From the cell containing the given text, extract its center point as [X, Y] coordinate. 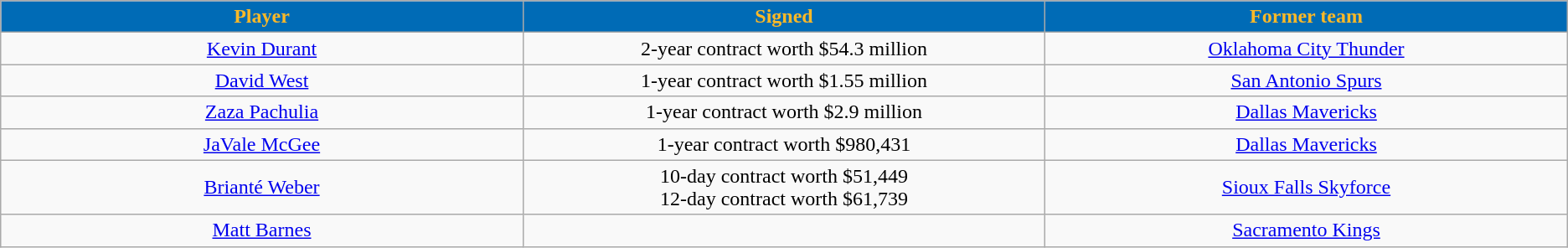
Oklahoma City Thunder [1307, 49]
Signed [784, 17]
Sacramento Kings [1307, 230]
2-year contract worth $54.3 million [784, 49]
David West [261, 80]
Player [261, 17]
1-year contract worth $1.55 million [784, 80]
Sioux Falls Skyforce [1307, 188]
Kevin Durant [261, 49]
Brianté Weber [261, 188]
1-year contract worth $980,431 [784, 144]
Zaza Pachulia [261, 112]
Matt Barnes [261, 230]
JaVale McGee [261, 144]
10-day contract worth $51,44912-day contract worth $61,739 [784, 188]
Former team [1307, 17]
1-year contract worth $2.9 million [784, 112]
San Antonio Spurs [1307, 80]
